Locate the cell with the specified text and output its (x, y) center coordinate. 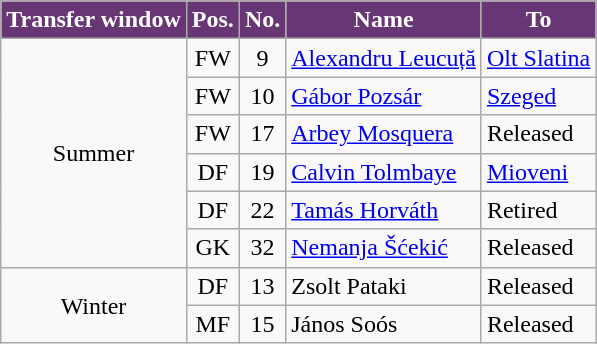
13 (262, 286)
Zsolt Pataki (384, 286)
Calvin Tolmbaye (384, 172)
Gábor Pozsár (384, 96)
Summer (94, 153)
Mioveni (538, 172)
Tamás Horváth (384, 210)
17 (262, 134)
Arbey Mosquera (384, 134)
9 (262, 58)
Winter (94, 305)
Olt Slatina (538, 58)
Transfer window (94, 20)
15 (262, 324)
10 (262, 96)
MF (212, 324)
Nemanja Šćekić (384, 248)
32 (262, 248)
Name (384, 20)
Szeged (538, 96)
19 (262, 172)
Alexandru Leucuță (384, 58)
No. (262, 20)
Retired (538, 210)
To (538, 20)
22 (262, 210)
János Soós (384, 324)
GK (212, 248)
Pos. (212, 20)
